Return the [X, Y] coordinate for the center point of the cell that contains the specified text.  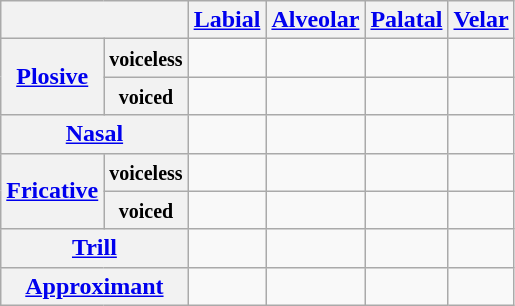
Alveolar [316, 20]
Palatal [406, 20]
Velar [481, 20]
Approximant [94, 286]
Nasal [94, 134]
Trill [94, 248]
Labial [227, 20]
Plosive [52, 77]
Fricative [52, 191]
